Return (x, y) of the center of cell containing provided text 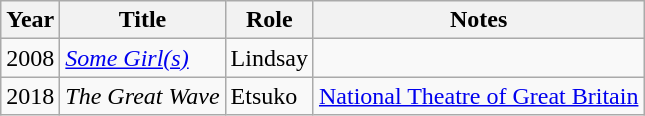
Some Girl(s) (142, 58)
The Great Wave (142, 96)
Lindsay (269, 58)
Notes (478, 20)
2018 (30, 96)
National Theatre of Great Britain (478, 96)
Etsuko (269, 96)
Year (30, 20)
Title (142, 20)
Role (269, 20)
2008 (30, 58)
